From the cell containing the given text, extract its center point as (x, y) coordinate. 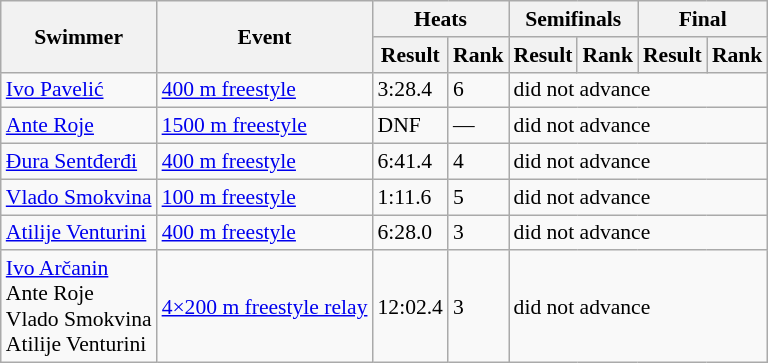
Atilije Venturini (79, 233)
4×200 m freestyle relay (265, 307)
— (478, 126)
Ivo Arčanin Ante Roje Vlado Smokvina Atilije Venturini (79, 307)
Heats (440, 19)
3:28.4 (410, 90)
Final (702, 19)
12:02.4 (410, 307)
Vlado Smokvina (79, 197)
Đura Sentđerđi (79, 162)
1500 m freestyle (265, 126)
DNF (410, 126)
6:41.4 (410, 162)
5 (478, 197)
1:11.6 (410, 197)
Semifinals (574, 19)
6 (478, 90)
6:28.0 (410, 233)
4 (478, 162)
Ivo Pavelić (79, 90)
Ante Roje (79, 126)
100 m freestyle (265, 197)
Swimmer (79, 36)
Event (265, 36)
